Return [X, Y] of the center of cell containing provided text 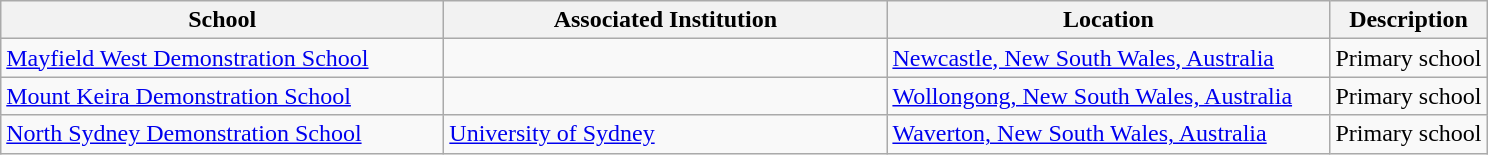
Wollongong, New South Wales, Australia [1108, 96]
North Sydney Demonstration School [222, 134]
University of Sydney [666, 134]
Associated Institution [666, 20]
Waverton, New South Wales, Australia [1108, 134]
Newcastle, New South Wales, Australia [1108, 58]
Location [1108, 20]
Mount Keira Demonstration School [222, 96]
Mayfield West Demonstration School [222, 58]
School [222, 20]
Description [1408, 20]
